Identify which cell holds the provided text, then report its [x, y] central coordinate. 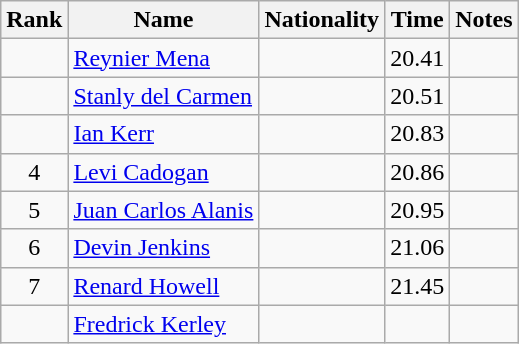
Stanly del Carmen [164, 96]
20.83 [418, 134]
7 [34, 286]
Renard Howell [164, 286]
Devin Jenkins [164, 248]
20.41 [418, 58]
Ian Kerr [164, 134]
21.45 [418, 286]
20.95 [418, 210]
5 [34, 210]
Time [418, 20]
21.06 [418, 248]
6 [34, 248]
4 [34, 172]
20.86 [418, 172]
Name [164, 20]
Reynier Mena [164, 58]
Levi Cadogan [164, 172]
20.51 [418, 96]
Notes [484, 20]
Juan Carlos Alanis [164, 210]
Rank [34, 20]
Nationality [322, 20]
Fredrick Kerley [164, 324]
